Find where the given text appears and provide that cell's center as (X, Y) coordinate. 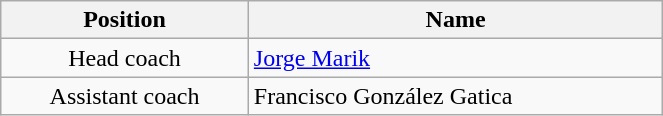
Jorge Marik (456, 58)
Position (125, 20)
Head coach (125, 58)
Francisco González Gatica (456, 96)
Assistant coach (125, 96)
Name (456, 20)
